Find where the given text appears and provide that cell's center as (x, y) coordinate. 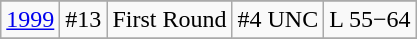
First Round (170, 20)
1999 (30, 20)
L 55−64 (370, 20)
#4 UNC (278, 20)
#13 (84, 20)
